Find where the given text appears and provide that cell's center as [X, Y] coordinate. 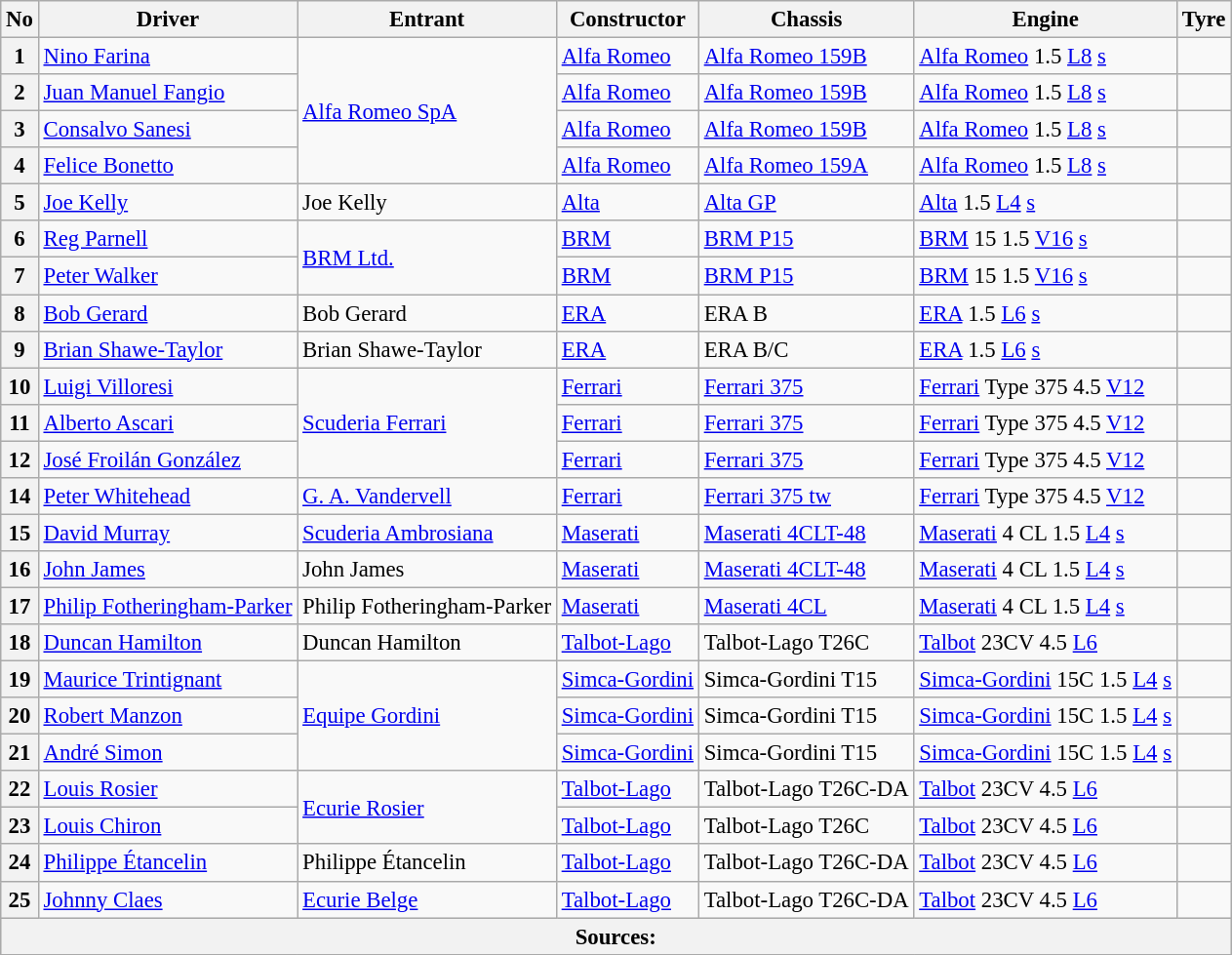
Maurice Trintignant [168, 680]
Felice Bonetto [168, 166]
José Froilán González [168, 459]
11 [20, 422]
Peter Whitehead [168, 497]
David Murray [168, 533]
24 [20, 863]
2 [20, 93]
6 [20, 239]
Johnny Claes [168, 899]
Entrant [427, 20]
Robert Manzon [168, 716]
Ecurie Rosier [427, 808]
André Simon [168, 753]
16 [20, 570]
Juan Manuel Fangio [168, 93]
Alta 1.5 L4 s [1046, 203]
Louis Rosier [168, 789]
21 [20, 753]
BRM Ltd. [427, 258]
14 [20, 497]
Constructor [627, 20]
10 [20, 386]
17 [20, 606]
Driver [168, 20]
12 [20, 459]
20 [20, 716]
Engine [1046, 20]
18 [20, 643]
25 [20, 899]
4 [20, 166]
Peter Walker [168, 276]
Chassis [806, 20]
Ecurie Belge [427, 899]
Alta GP [806, 203]
Ferrari 375 tw [806, 497]
G. A. Vandervell [427, 497]
Consalvo Sanesi [168, 130]
Louis Chiron [168, 826]
Maserati 4CL [806, 606]
Tyre [1204, 20]
Alberto Ascari [168, 422]
9 [20, 349]
Nino Farina [168, 57]
22 [20, 789]
Alta [627, 203]
Scuderia Ferrari [427, 423]
No [20, 20]
Scuderia Ambrosiana [427, 533]
Sources: [616, 936]
Alfa Romeo 159A [806, 166]
1 [20, 57]
15 [20, 533]
3 [20, 130]
8 [20, 313]
ERA B/C [806, 349]
Alfa Romeo SpA [427, 111]
Equipe Gordini [427, 716]
5 [20, 203]
Reg Parnell [168, 239]
7 [20, 276]
19 [20, 680]
Luigi Villoresi [168, 386]
ERA B [806, 313]
23 [20, 826]
